Return the [X, Y] coordinate for the center point of the cell that contains the specified text.  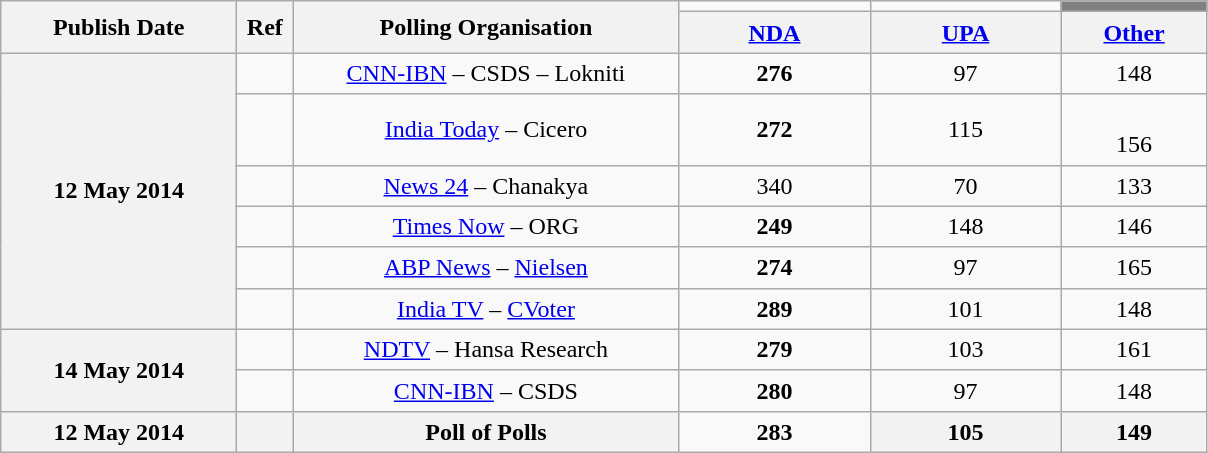
Times Now – ORG [486, 226]
283 [774, 432]
India Today – Cicero [486, 130]
India TV – CVoter [486, 308]
Publish Date [119, 27]
161 [1134, 350]
CNN-IBN – CSDS [486, 390]
UPA [966, 32]
274 [774, 268]
70 [966, 186]
CNN-IBN – CSDS – Lokniti [486, 74]
249 [774, 226]
101 [966, 308]
ABP News – Nielsen [486, 268]
165 [1134, 268]
Other [1134, 32]
Ref [265, 27]
279 [774, 350]
103 [966, 350]
272 [774, 130]
News 24 – Chanakya [486, 186]
14 May 2014 [119, 370]
Polling Organisation [486, 27]
105 [966, 432]
276 [774, 74]
115 [966, 130]
NDA [774, 32]
280 [774, 390]
149 [1134, 432]
NDTV – Hansa Research [486, 350]
340 [774, 186]
156 [1134, 130]
133 [1134, 186]
289 [774, 308]
146 [1134, 226]
Poll of Polls [486, 432]
